Locate the cell with the specified text and output its (X, Y) center coordinate. 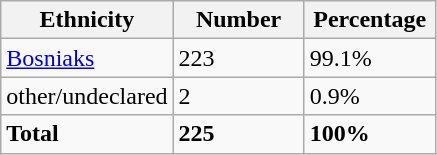
2 (238, 96)
Percentage (370, 20)
Total (87, 134)
other/undeclared (87, 96)
99.1% (370, 58)
223 (238, 58)
Bosniaks (87, 58)
Number (238, 20)
Ethnicity (87, 20)
100% (370, 134)
225 (238, 134)
0.9% (370, 96)
